Identify which cell holds the provided text, then report its [x, y] central coordinate. 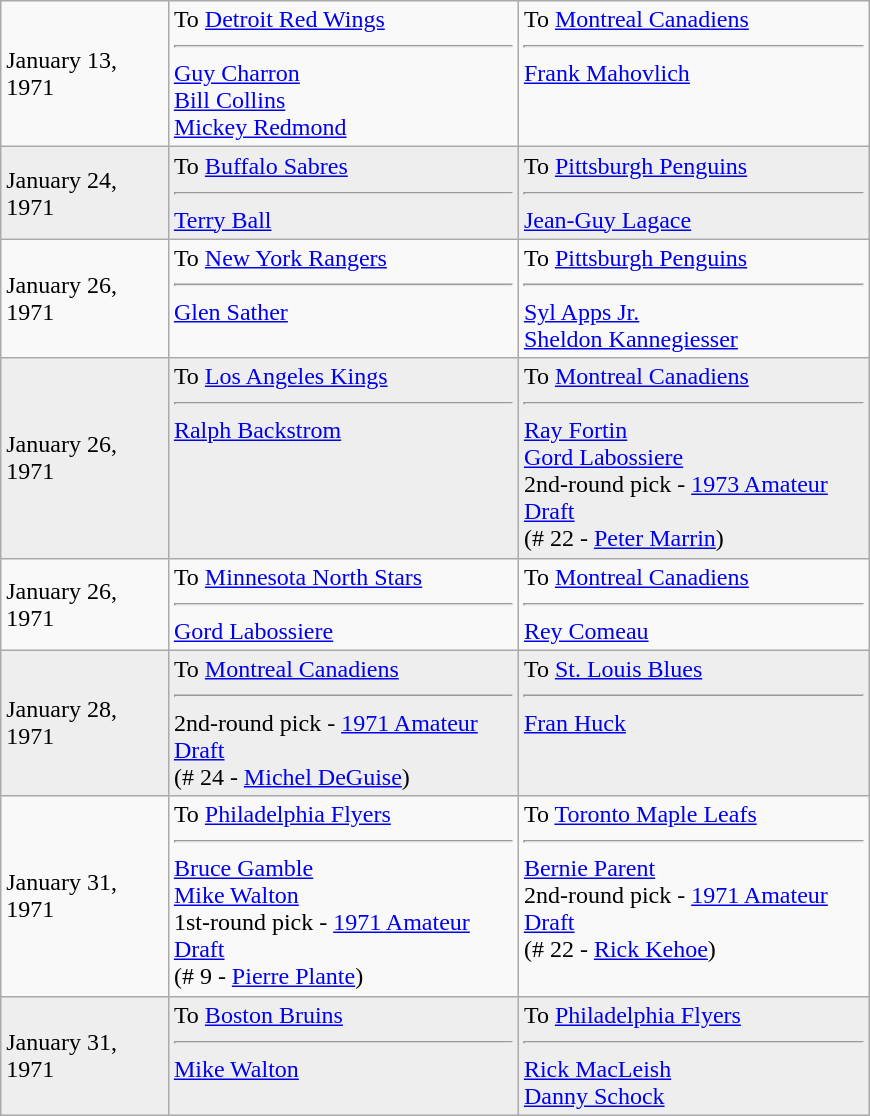
To Pittsburgh PenguinsSyl Apps Jr.Sheldon Kannegiesser [694, 298]
To St. Louis BluesFran Huck [694, 723]
To Boston BruinsMike Walton [343, 1056]
To New York RangersGlen Sather [343, 298]
To Philadelphia FlyersRick MacLeishDanny Schock [694, 1056]
To Los Angeles KingsRalph Backstrom [343, 458]
To Detroit Red WingsGuy CharronBill CollinsMickey Redmond [343, 74]
To Montreal CanadiensFrank Mahovlich [694, 74]
To Buffalo SabresTerry Ball [343, 193]
January 24, 1971 [85, 193]
To Toronto Maple LeafsBernie Parent2nd-round pick - 1971 Amateur Draft(# 22 - Rick Kehoe) [694, 896]
To Montreal CanadiensRey Comeau [694, 604]
To Montreal CanadiensRay FortinGord Labossiere2nd-round pick - 1973 Amateur Draft(# 22 - Peter Marrin) [694, 458]
To Montreal Canadiens2nd-round pick - 1971 Amateur Draft(# 24 - Michel DeGuise) [343, 723]
To Minnesota North StarsGord Labossiere [343, 604]
To Pittsburgh PenguinsJean-Guy Lagace [694, 193]
January 13, 1971 [85, 74]
To Philadelphia FlyersBruce GambleMike Walton1st-round pick - 1971 Amateur Draft(# 9 - Pierre Plante) [343, 896]
January 28, 1971 [85, 723]
